For the text-containing cell, return its midpoint in [x, y] coordinate format. 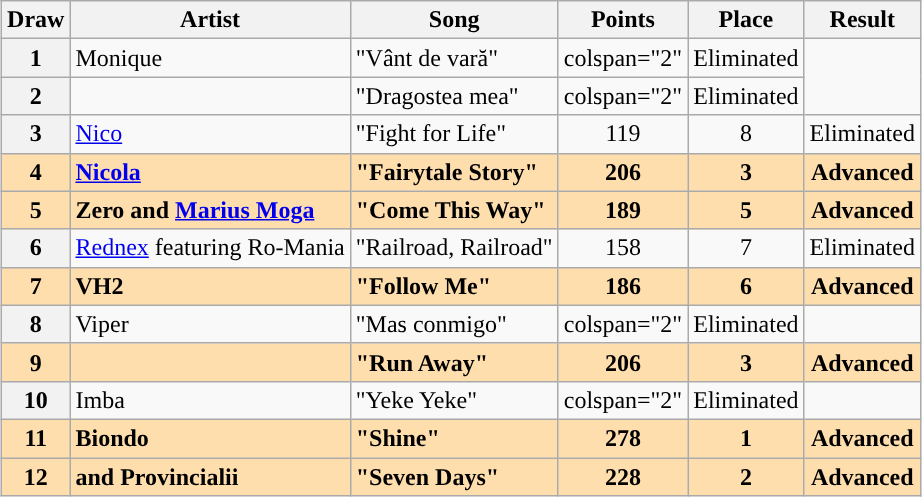
and Provincialii [210, 477]
278 [623, 438]
9 [36, 362]
"Vânt de vară" [454, 58]
Imba [210, 400]
Draw [36, 20]
189 [623, 210]
Song [454, 20]
Nico [210, 134]
"Follow Me" [454, 286]
Monique [210, 58]
"Seven Days" [454, 477]
"Yeke Yeke" [454, 400]
"Come This Way" [454, 210]
"Fight for Life" [454, 134]
158 [623, 248]
Result [862, 20]
Place [746, 20]
119 [623, 134]
"Railroad, Railroad" [454, 248]
VH2 [210, 286]
"Dragostea mea" [454, 96]
Points [623, 20]
228 [623, 477]
"Run Away" [454, 362]
11 [36, 438]
12 [36, 477]
10 [36, 400]
"Fairytale Story" [454, 172]
Nicola [210, 172]
Zero and Marius Moga [210, 210]
Viper [210, 324]
Rednex featuring Ro-Mania [210, 248]
186 [623, 286]
"Mas conmigo" [454, 324]
Biondo [210, 438]
"Shine" [454, 438]
Artist [210, 20]
4 [36, 172]
